From the cell containing the given text, extract its center point as [x, y] coordinate. 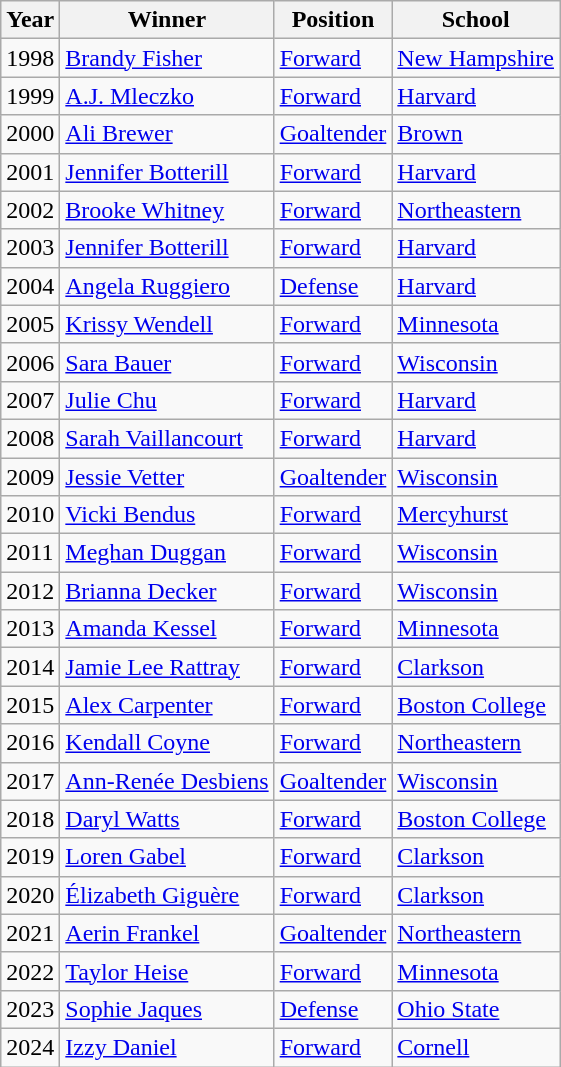
Ali Brewer [167, 134]
2021 [30, 933]
1999 [30, 96]
Position [333, 20]
2015 [30, 705]
2011 [30, 553]
2023 [30, 1009]
Aerin Frankel [167, 933]
Alex Carpenter [167, 705]
Krissy Wendell [167, 324]
Angela Ruggiero [167, 286]
Daryl Watts [167, 819]
Izzy Daniel [167, 1047]
2018 [30, 819]
Meghan Duggan [167, 553]
2012 [30, 591]
2014 [30, 667]
2000 [30, 134]
Élizabeth Giguère [167, 895]
Brianna Decker [167, 591]
2001 [30, 172]
2013 [30, 629]
Taylor Heise [167, 971]
Vicki Bendus [167, 515]
New Hampshire [476, 58]
Cornell [476, 1047]
2016 [30, 743]
2008 [30, 438]
Loren Gabel [167, 857]
2002 [30, 210]
2004 [30, 286]
2019 [30, 857]
2009 [30, 477]
Amanda Kessel [167, 629]
Mercyhurst [476, 515]
Jamie Lee Rattray [167, 667]
2005 [30, 324]
Ohio State [476, 1009]
2020 [30, 895]
Brooke Whitney [167, 210]
School [476, 20]
Ann-Renée Desbiens [167, 781]
Brandy Fisher [167, 58]
Sarah Vaillancourt [167, 438]
Winner [167, 20]
Sara Bauer [167, 362]
2003 [30, 248]
Brown [476, 134]
Jessie Vetter [167, 477]
2007 [30, 400]
2017 [30, 781]
2024 [30, 1047]
Kendall Coyne [167, 743]
2022 [30, 971]
Julie Chu [167, 400]
Year [30, 20]
A.J. Mleczko [167, 96]
2010 [30, 515]
1998 [30, 58]
Sophie Jaques [167, 1009]
2006 [30, 362]
